Return the [X, Y] coordinate for the center point of the cell that contains the specified text.  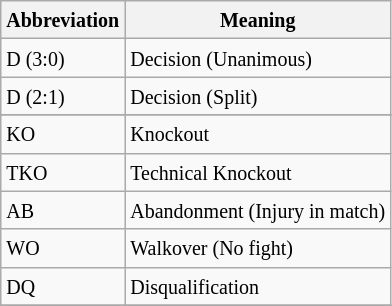
Technical Knockout [258, 172]
KO [63, 134]
Disqualification [258, 286]
WO [63, 248]
Decision (Unanimous) [258, 58]
TKO [63, 172]
Decision (Split) [258, 96]
DQ [63, 286]
D (3:0) [63, 58]
Walkover (No fight) [258, 248]
AB [63, 210]
D (2:1) [63, 96]
Abandonment (Injury in match) [258, 210]
Meaning [258, 20]
Abbreviation [63, 20]
Knockout [258, 134]
